Capture the cell that displays the provided text and extract its [x, y] central coordinate. 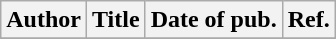
Title [116, 20]
Author [44, 20]
Ref. [308, 20]
Date of pub. [214, 20]
